Search for the cell housing the specified text and yield its [x, y] center coordinate. 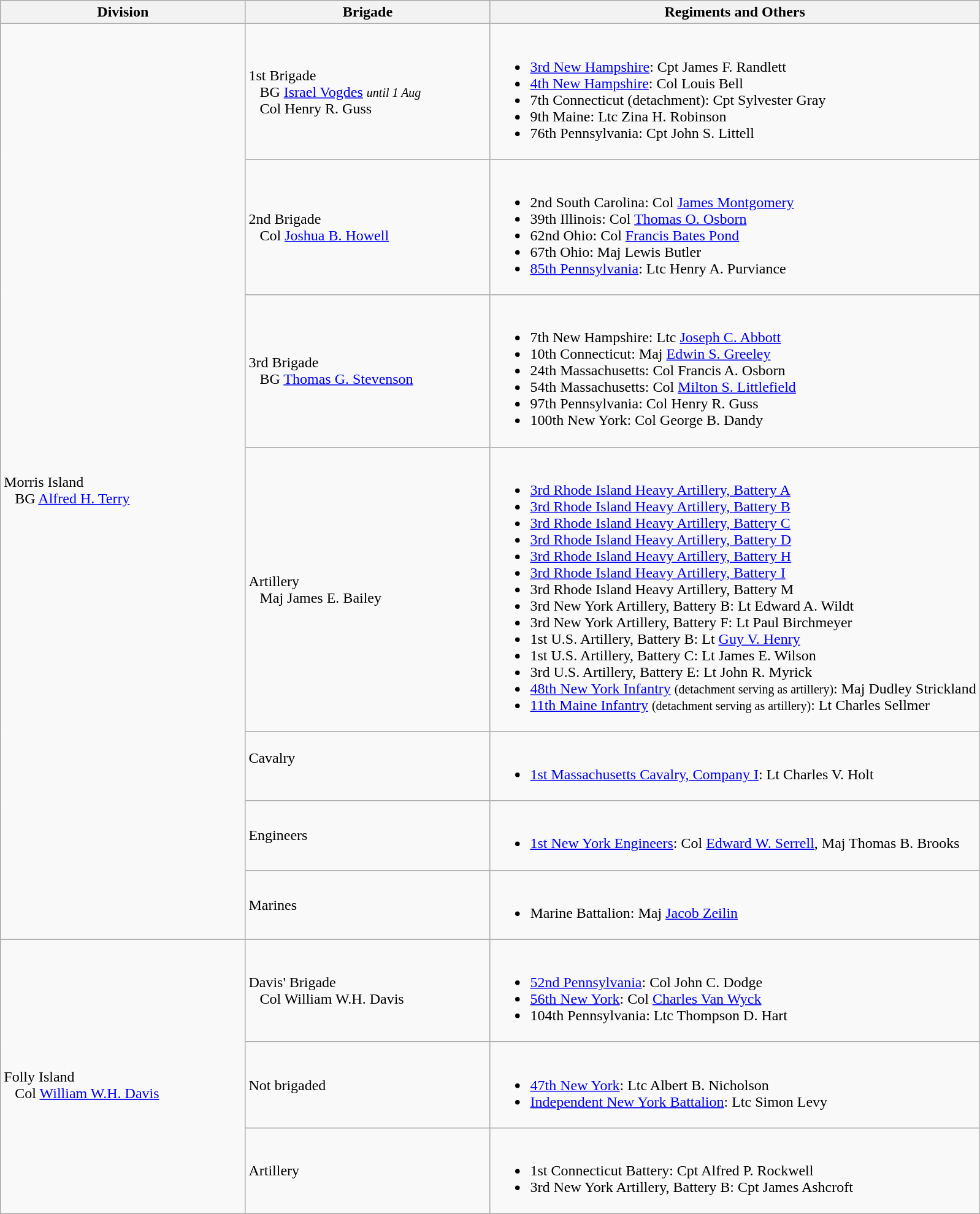
Artillery Maj James E. Bailey [368, 589]
Cavalry [368, 766]
Artillery [368, 1170]
Marines [368, 905]
47th New York: Ltc Albert B. NicholsonIndependent New York Battalion: Ltc Simon Levy [735, 1085]
3rd Brigade BG Thomas G. Stevenson [368, 371]
Davis' Brigade Col William W.H. Davis [368, 991]
1st Connecticut Battery: Cpt Alfred P. Rockwell3rd New York Artillery, Battery B: Cpt James Ashcroft [735, 1170]
Marine Battalion: Maj Jacob Zeilin [735, 905]
Division [123, 12]
52nd Pennsylvania: Col John C. Dodge56th New York: Col Charles Van Wyck104th Pennsylvania: Ltc Thompson D. Hart [735, 991]
1st Massachusetts Cavalry, Company I: Lt Charles V. Holt [735, 766]
Regiments and Others [735, 12]
2nd Brigade Col Joshua B. Howell [368, 227]
Folly Island Col William W.H. Davis [123, 1077]
1st New York Engineers: Col Edward W. Serrell, Maj Thomas B. Brooks [735, 835]
Morris Island BG Alfred H. Terry [123, 482]
Brigade [368, 12]
Not brigaded [368, 1085]
1st Brigade BG Israel Vogdes until 1 Aug Col Henry R. Guss [368, 92]
Engineers [368, 835]
